Provide the (x, y) coordinate of the cell's center where the given text is located.  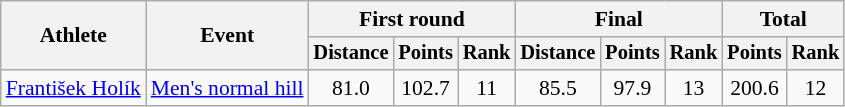
81.0 (350, 88)
11 (487, 88)
12 (816, 88)
Athlete (74, 36)
Total (783, 19)
Event (228, 36)
85.5 (558, 88)
13 (694, 88)
Final (618, 19)
First round (412, 19)
102.7 (425, 88)
František Holík (74, 88)
200.6 (754, 88)
Men's normal hill (228, 88)
97.9 (632, 88)
